Output the [x, y] coordinate of the center of the cell containing the given text.  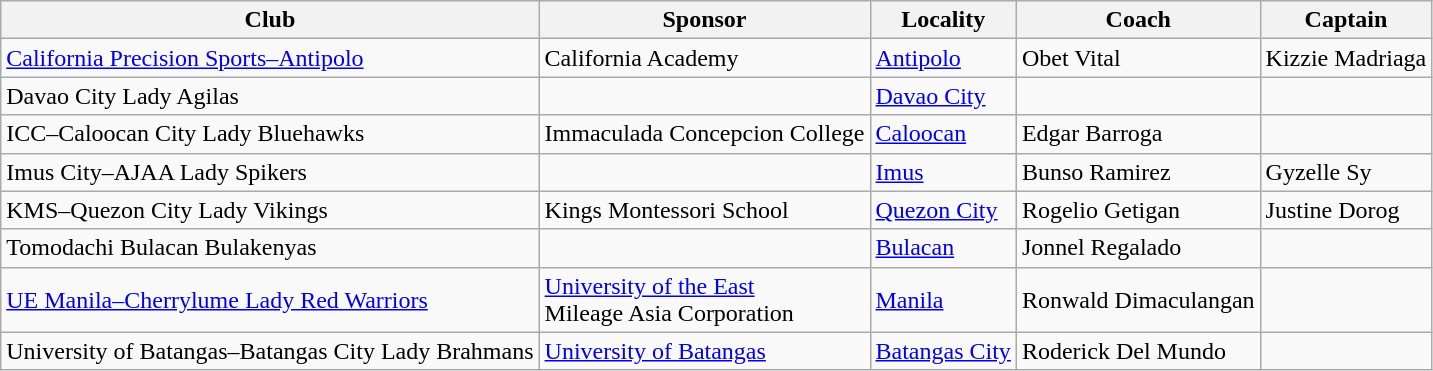
Sponsor [704, 20]
Tomodachi Bulacan Bulakenyas [270, 248]
Davao City Lady Agilas [270, 96]
Justine Dorog [1346, 210]
California Academy [704, 58]
Bulacan [943, 248]
Rogelio Getigan [1138, 210]
Obet Vital [1138, 58]
Gyzelle Sy [1346, 172]
Manila [943, 300]
Locality [943, 20]
Kizzie Madriaga [1346, 58]
Bunso Ramirez [1138, 172]
Antipolo [943, 58]
Davao City [943, 96]
Quezon City [943, 210]
Club [270, 20]
Imus [943, 172]
Ronwald Dimaculangan [1138, 300]
Captain [1346, 20]
Batangas City [943, 351]
Immaculada Concepcion College [704, 134]
California Precision Sports–Antipolo [270, 58]
Edgar Barroga [1138, 134]
Roderick Del Mundo [1138, 351]
University of Batangas [704, 351]
ICC–Caloocan City Lady Bluehawks [270, 134]
Kings Montessori School [704, 210]
KMS–Quezon City Lady Vikings [270, 210]
Coach [1138, 20]
Imus City–AJAA Lady Spikers [270, 172]
Jonnel Regalado [1138, 248]
University of Batangas–Batangas City Lady Brahmans [270, 351]
UE Manila–Cherrylume Lady Red Warriors [270, 300]
University of the East Mileage Asia Corporation [704, 300]
Caloocan [943, 134]
